Identify which cell holds the provided text, then report its [x, y] central coordinate. 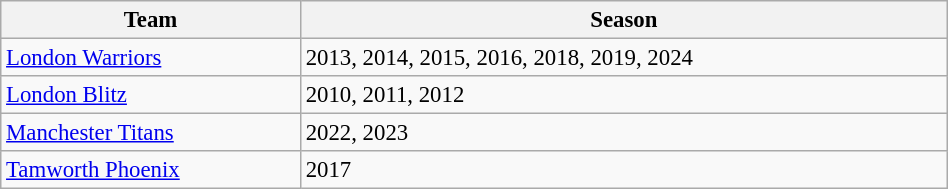
Season [624, 20]
London Warriors [151, 58]
2010, 2011, 2012 [624, 95]
Team [151, 20]
2022, 2023 [624, 133]
Manchester Titans [151, 133]
2013, 2014, 2015, 2016, 2018, 2019, 2024 [624, 58]
London Blitz [151, 95]
2017 [624, 170]
Tamworth Phoenix [151, 170]
